Extract the (x, y) coordinate from the center of the cell holding the provided text.  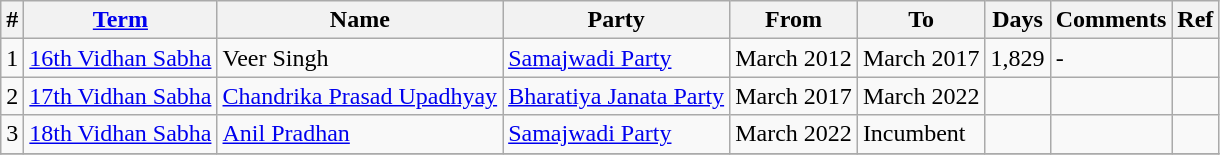
# (12, 20)
1,829 (1018, 58)
2 (12, 96)
Chandrika Prasad Upadhyay (360, 96)
Term (120, 20)
3 (12, 134)
Incumbent (921, 134)
Ref (1196, 20)
- (1111, 58)
Comments (1111, 20)
16th Vidhan Sabha (120, 58)
1 (12, 58)
18th Vidhan Sabha (120, 134)
March 2012 (794, 58)
From (794, 20)
Bharatiya Janata Party (616, 96)
17th Vidhan Sabha (120, 96)
Party (616, 20)
To (921, 20)
Veer Singh (360, 58)
Name (360, 20)
Days (1018, 20)
Anil Pradhan (360, 134)
